Return the (x, y) coordinate for the center point of the cell that contains the specified text.  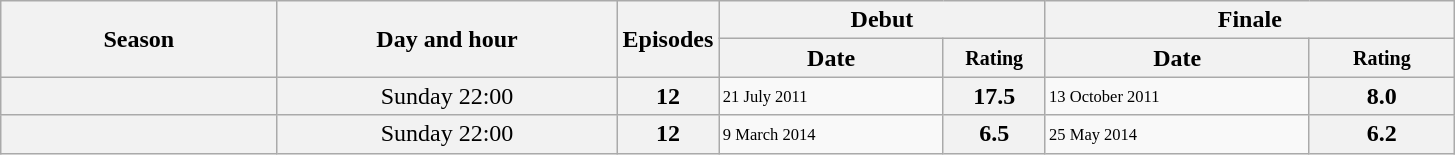
Day and hour (447, 39)
6.5 (994, 134)
25 May 2014 (1177, 134)
13 October 2011 (1177, 96)
17.5 (994, 96)
Debut (882, 20)
21 July 2011 (832, 96)
6.2 (1382, 134)
Season (139, 39)
Finale (1250, 20)
8.0 (1382, 96)
9 March 2014 (832, 134)
Episodes (668, 39)
